From the cell containing the given text, extract its center point as [x, y] coordinate. 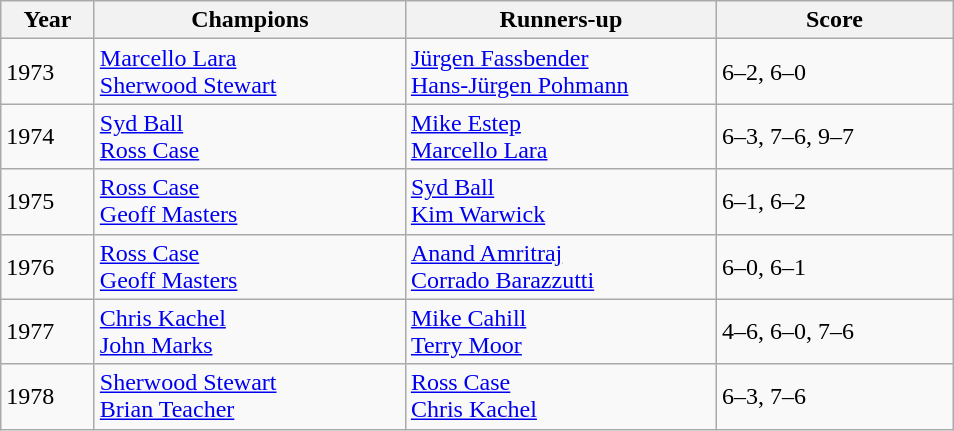
6–0, 6–1 [834, 266]
1973 [48, 72]
Syd Ball Kim Warwick [560, 202]
Sherwood Stewart Brian Teacher [250, 396]
6–3, 7–6 [834, 396]
Champions [250, 20]
Syd Ball Ross Case [250, 136]
Score [834, 20]
Mike Estep Marcello Lara [560, 136]
6–3, 7–6, 9–7 [834, 136]
6–1, 6–2 [834, 202]
1976 [48, 266]
1975 [48, 202]
6–2, 6–0 [834, 72]
Chris Kachel John Marks [250, 332]
Jürgen Fassbender Hans-Jürgen Pohmann [560, 72]
1978 [48, 396]
Runners-up [560, 20]
1977 [48, 332]
Mike Cahill Terry Moor [560, 332]
4–6, 6–0, 7–6 [834, 332]
1974 [48, 136]
Marcello Lara Sherwood Stewart [250, 72]
Year [48, 20]
Anand Amritraj Corrado Barazzutti [560, 266]
Ross Case Chris Kachel [560, 396]
